Capture the cell that displays the provided text and extract its [x, y] central coordinate. 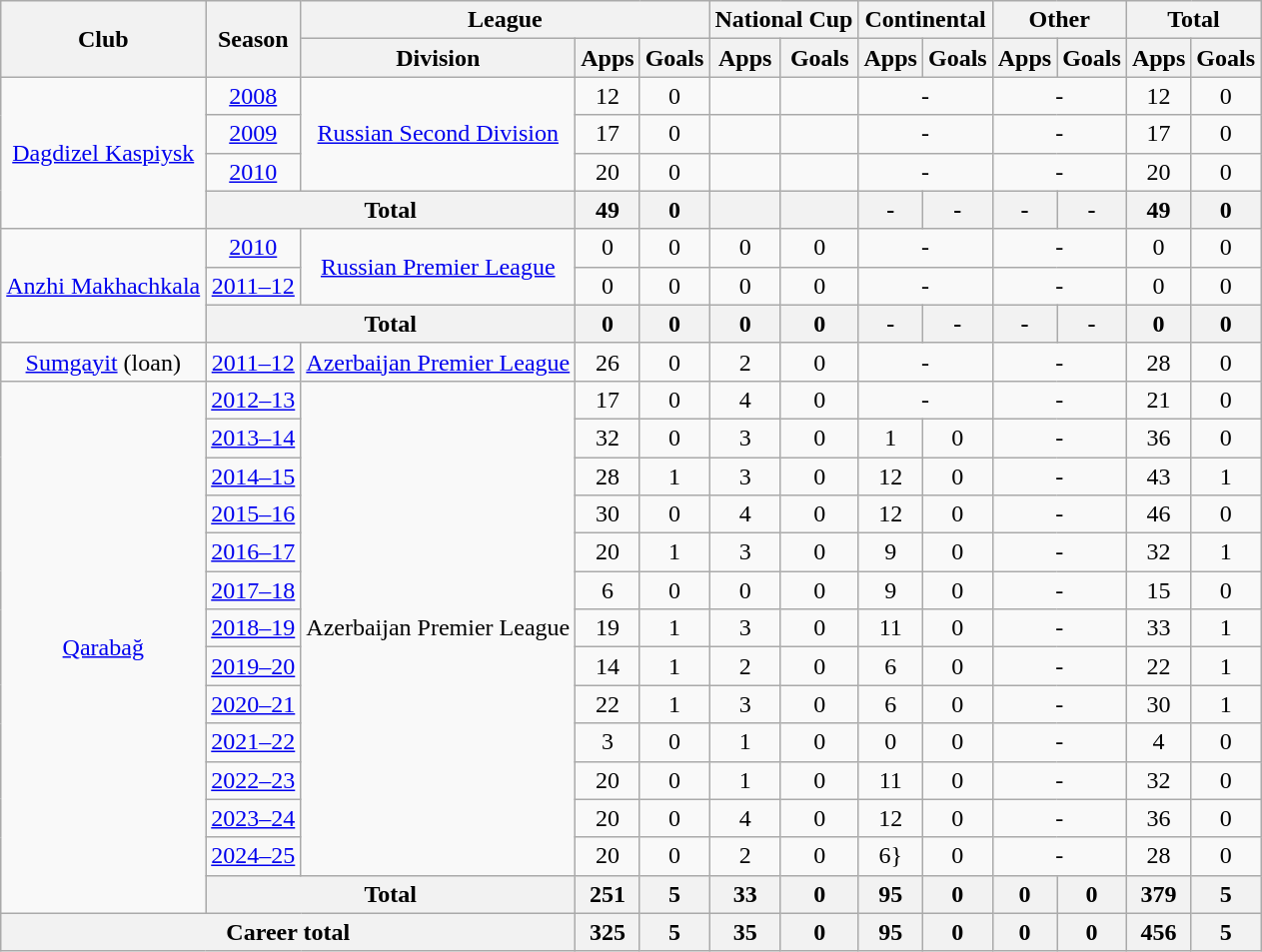
Qarabağ [104, 647]
15 [1158, 590]
Division [438, 58]
379 [1158, 894]
2015–16 [254, 514]
325 [608, 932]
456 [1158, 932]
Season [254, 39]
Continental [925, 20]
43 [1158, 476]
2014–15 [254, 476]
14 [608, 666]
26 [608, 362]
2008 [254, 96]
2021–22 [254, 742]
2024–25 [254, 856]
2023–24 [254, 818]
Career total [288, 932]
Other [1059, 20]
2009 [254, 134]
Russian Premier League [438, 267]
Club [104, 39]
19 [608, 628]
2017–18 [254, 590]
Sumgayit (loan) [104, 362]
35 [745, 932]
21 [1158, 400]
2016–17 [254, 552]
National Cup [783, 20]
2013–14 [254, 438]
2018–19 [254, 628]
2019–20 [254, 666]
Russian Second Division [438, 134]
251 [608, 894]
Anzhi Makhachkala [104, 286]
6} [890, 856]
2020–21 [254, 704]
46 [1158, 514]
Dagdizel Kaspiysk [104, 153]
2022–23 [254, 780]
League [506, 20]
2012–13 [254, 400]
